Pinpoint the cell where the given text exists, returning its [x, y] midpoint coordinate. 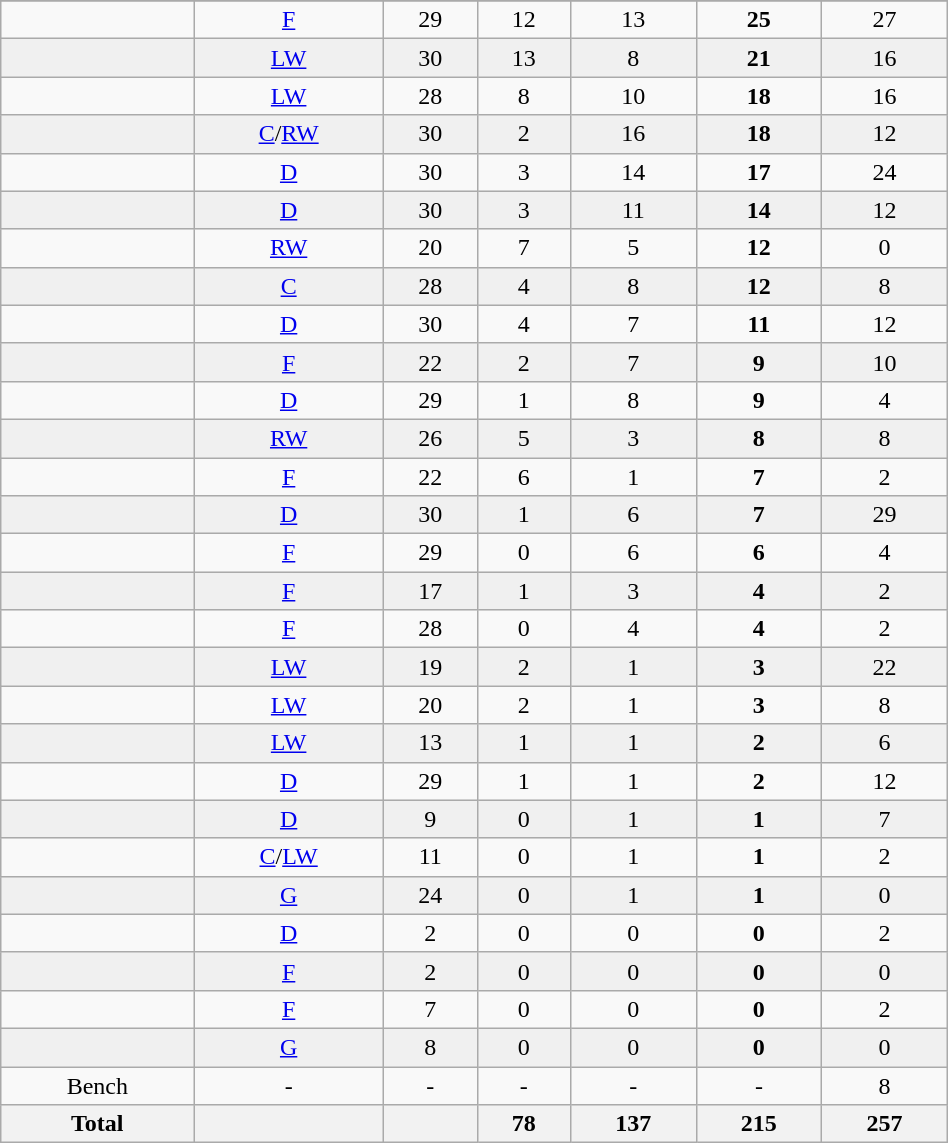
26 [430, 438]
257 [885, 1124]
Bench [98, 1085]
C/RW [289, 134]
19 [430, 667]
C [289, 286]
27 [885, 20]
137 [634, 1124]
215 [759, 1124]
25 [759, 20]
21 [759, 58]
C/LW [289, 857]
Total [98, 1124]
78 [524, 1124]
